From the cell containing the given text, extract its center point as (X, Y) coordinate. 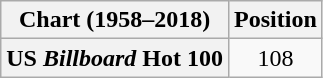
Chart (1958–2018) (115, 20)
Position (276, 20)
US Billboard Hot 100 (115, 58)
108 (276, 58)
